Extract the (x, y) coordinate from the center of the cell holding the provided text.  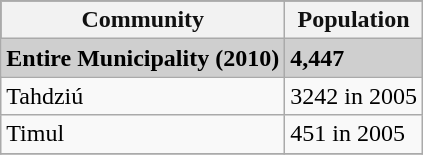
3242 in 2005 (354, 96)
Timul (143, 134)
Tahdziú (143, 96)
451 in 2005 (354, 134)
4,447 (354, 58)
Population (354, 20)
Entire Municipality (2010) (143, 58)
Community (143, 20)
